Capture the cell that displays the provided text and extract its (x, y) central coordinate. 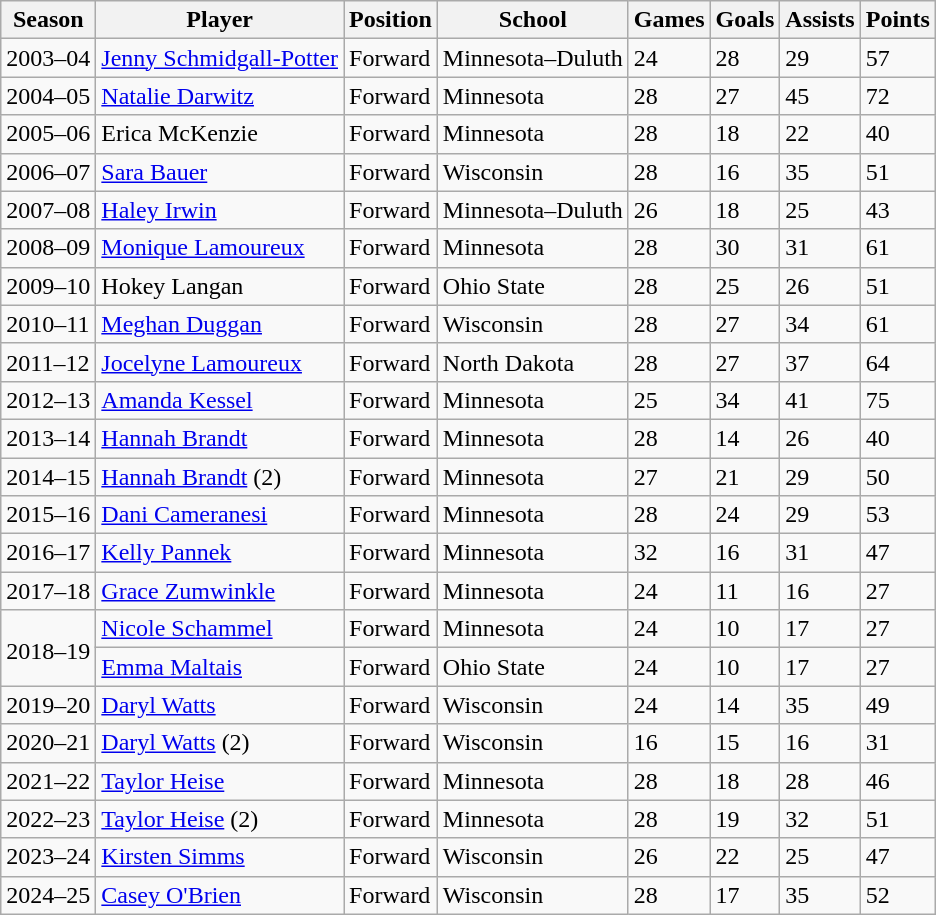
Assists (820, 20)
19 (745, 819)
Amanda Kessel (220, 400)
2004–05 (48, 96)
Natalie Darwitz (220, 96)
49 (898, 705)
41 (820, 400)
Taylor Heise (2) (220, 819)
2024–25 (48, 895)
45 (820, 96)
Haley Irwin (220, 210)
72 (898, 96)
Kelly Pannek (220, 553)
Season (48, 20)
Daryl Watts (220, 705)
Player (220, 20)
2003–04 (48, 58)
Nicole Schammel (220, 629)
2017–18 (48, 591)
Position (391, 20)
2015–16 (48, 515)
Taylor Heise (220, 781)
2006–07 (48, 172)
57 (898, 58)
46 (898, 781)
Hokey Langan (220, 286)
2020–21 (48, 743)
Goals (745, 20)
School (532, 20)
2011–12 (48, 362)
Grace Zumwinkle (220, 591)
Dani Cameranesi (220, 515)
2014–15 (48, 477)
53 (898, 515)
2023–24 (48, 857)
64 (898, 362)
Meghan Duggan (220, 324)
2013–14 (48, 438)
75 (898, 400)
Sara Bauer (220, 172)
Emma Maltais (220, 667)
Kirsten Simms (220, 857)
2021–22 (48, 781)
Hannah Brandt (220, 438)
37 (820, 362)
Monique Lamoureux (220, 248)
2005–06 (48, 134)
Casey O'Brien (220, 895)
Jenny Schmidgall-Potter (220, 58)
Jocelyne Lamoureux (220, 362)
2009–10 (48, 286)
2012–13 (48, 400)
15 (745, 743)
North Dakota (532, 362)
2019–20 (48, 705)
2007–08 (48, 210)
2008–09 (48, 248)
Daryl Watts (2) (220, 743)
11 (745, 591)
2016–17 (48, 553)
52 (898, 895)
50 (898, 477)
2022–23 (48, 819)
21 (745, 477)
Points (898, 20)
Erica McKenzie (220, 134)
30 (745, 248)
2018–19 (48, 648)
Hannah Brandt (2) (220, 477)
43 (898, 210)
Games (669, 20)
2010–11 (48, 324)
